For the text-containing cell, return its midpoint in [X, Y] coordinate format. 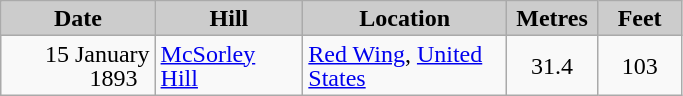
Feet [639, 18]
Red Wing, United States [405, 66]
Location [405, 18]
Date [78, 18]
103 [639, 66]
Hill [229, 18]
15 January 1893 [78, 66]
Metres [552, 18]
31.4 [552, 66]
McSorley Hill [229, 66]
